Output the (x, y) coordinate of the center of the cell containing the given text.  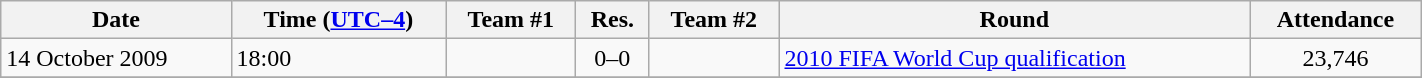
Attendance (1336, 20)
0–0 (612, 58)
14 October 2009 (116, 58)
Res. (612, 20)
Team #2 (714, 20)
Round (1014, 20)
Time (UTC–4) (338, 20)
Date (116, 20)
18:00 (338, 58)
2010 FIFA World Cup qualification (1014, 58)
23,746 (1336, 58)
Team #1 (511, 20)
